Extract the (x, y) coordinate from the center of the cell holding the provided text.  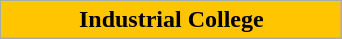
Industrial College (172, 20)
